Detect which cell encompasses the target text, then output its [x, y] center coordinate. 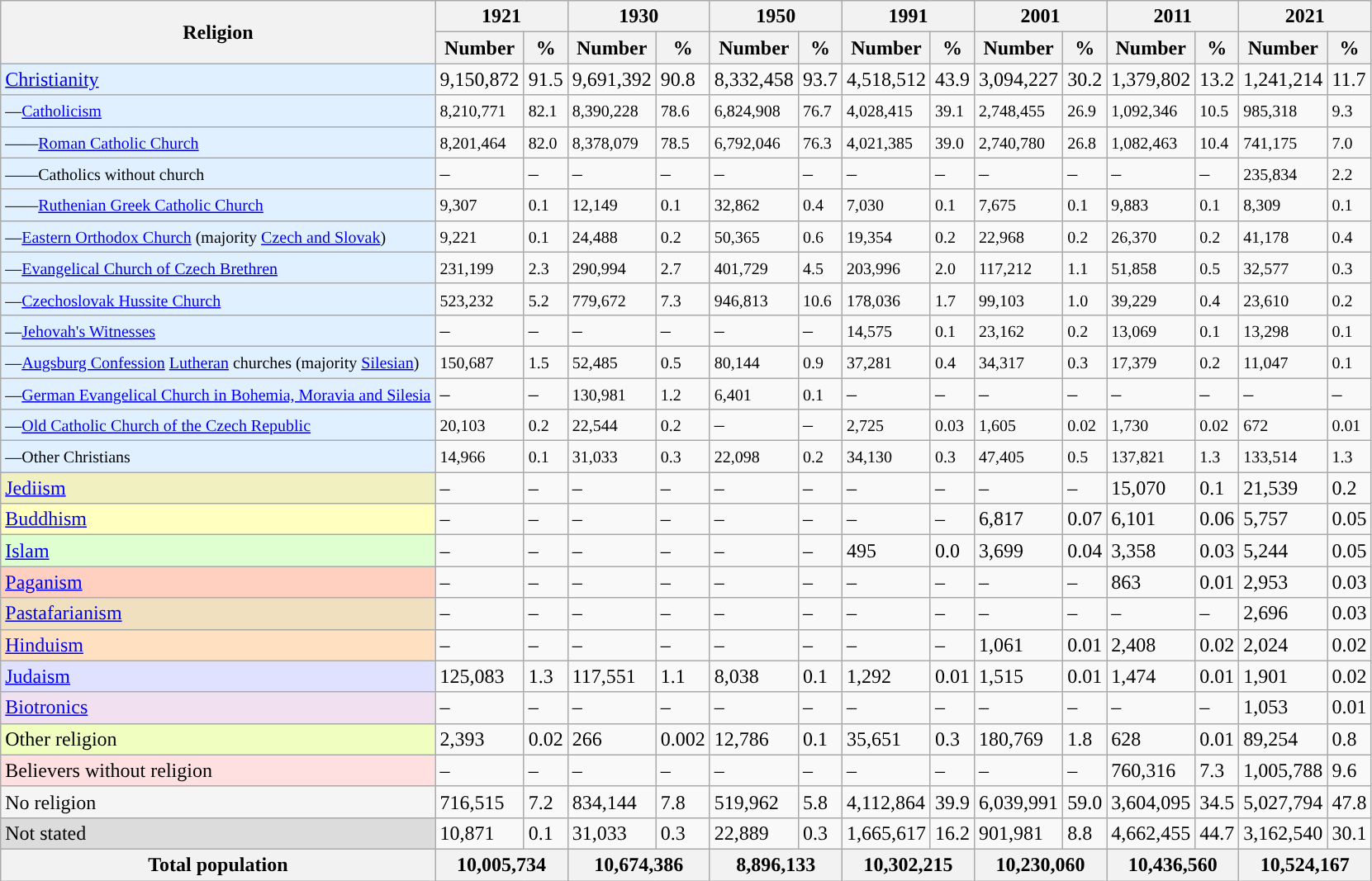
6,401 [753, 394]
9,221 [479, 236]
1,605 [1019, 425]
59.0 [1085, 802]
4,112,864 [885, 802]
Religion [218, 32]
34,130 [885, 457]
4,662,455 [1151, 833]
9,691,392 [611, 79]
37,281 [885, 362]
1930 [639, 17]
82.1 [545, 111]
22,968 [1019, 236]
Buddhism [218, 519]
716,515 [479, 802]
2,748,455 [1019, 111]
231,199 [479, 268]
32,862 [753, 205]
1,061 [1019, 645]
14,966 [479, 457]
834,144 [611, 802]
26.8 [1085, 142]
2,953 [1284, 582]
Other religion [218, 739]
5,757 [1284, 519]
0.06 [1218, 519]
137,821 [1151, 457]
180,769 [1019, 739]
2,408 [1151, 645]
1,053 [1284, 708]
15,070 [1151, 488]
290,994 [611, 268]
1.7 [952, 299]
401,729 [753, 268]
——Catholics without church [218, 173]
—Czechoslovak Hussite Church [218, 299]
11.7 [1350, 79]
1,241,214 [1284, 79]
82.0 [545, 142]
519,962 [753, 802]
8,378,079 [611, 142]
0.9 [819, 362]
117,551 [611, 676]
90.8 [682, 79]
235,834 [1284, 173]
672 [1284, 425]
—Catholicism [218, 111]
10,871 [479, 833]
2,024 [1284, 645]
6,101 [1151, 519]
2021 [1305, 17]
1.8 [1085, 739]
39,229 [1151, 299]
1,901 [1284, 676]
901,981 [1019, 833]
1921 [501, 17]
3,604,095 [1151, 802]
20,103 [479, 425]
11,047 [1284, 362]
Hinduism [218, 645]
1.5 [545, 362]
26,370 [1151, 236]
12,149 [611, 205]
50,365 [753, 236]
2,740,780 [1019, 142]
2.3 [545, 268]
3,699 [1019, 551]
9.6 [1350, 770]
21,539 [1284, 488]
8,210,771 [479, 111]
93.7 [819, 79]
51,858 [1151, 268]
985,318 [1284, 111]
Christianity [218, 79]
99,103 [1019, 299]
Pastafarianism [218, 613]
43.9 [952, 79]
Not stated [218, 833]
91.5 [545, 79]
—Eastern Orthodox Church (majority Czech and Slovak) [218, 236]
9,307 [479, 205]
8.8 [1085, 833]
10,674,386 [639, 864]
133,514 [1284, 457]
10,230,060 [1041, 864]
24,488 [611, 236]
—Evangelical Church of Czech Brethren [218, 268]
8,332,458 [753, 79]
495 [885, 551]
8,038 [753, 676]
76.7 [819, 111]
1,092,346 [1151, 111]
34.5 [1218, 802]
47,405 [1019, 457]
22,889 [753, 833]
17,379 [1151, 362]
8,390,228 [611, 111]
12,786 [753, 739]
30.1 [1350, 833]
0.07 [1085, 519]
41,178 [1284, 236]
23,162 [1019, 330]
78.6 [682, 111]
203,996 [885, 268]
32,577 [1284, 268]
22,098 [753, 457]
39.1 [952, 111]
2.0 [952, 268]
760,316 [1151, 770]
Jediism [218, 488]
10,524,167 [1305, 864]
16.2 [952, 833]
Judaism [218, 676]
150,687 [479, 362]
—Old Catholic Church of the Czech Republic [218, 425]
3,094,227 [1019, 79]
9.3 [1350, 111]
——Roman Catholic Church [218, 142]
5,244 [1284, 551]
23,610 [1284, 299]
—Other Christians [218, 457]
0.0 [952, 551]
628 [1151, 739]
117,212 [1019, 268]
779,672 [611, 299]
44.7 [1218, 833]
10.5 [1218, 111]
76.3 [819, 142]
7.0 [1350, 142]
2,725 [885, 425]
8,309 [1284, 205]
130,981 [611, 394]
—Jehovah's Witnesses [218, 330]
7.8 [682, 802]
3,162,540 [1284, 833]
1.0 [1085, 299]
52,485 [611, 362]
10.6 [819, 299]
5.2 [545, 299]
1.2 [682, 394]
—German Evangelical Church in Bohemia, Moravia and Silesia [218, 394]
2.7 [682, 268]
13,298 [1284, 330]
0.6 [819, 236]
10,302,215 [908, 864]
13,069 [1151, 330]
78.5 [682, 142]
Total population [218, 864]
4,021,385 [885, 142]
13.2 [1218, 79]
2001 [1041, 17]
863 [1151, 582]
9,150,872 [479, 79]
125,083 [479, 676]
8,201,464 [479, 142]
5.8 [819, 802]
30.2 [1085, 79]
14,575 [885, 330]
6,792,046 [753, 142]
47.8 [1350, 802]
39.9 [952, 802]
1,082,463 [1151, 142]
1,515 [1019, 676]
0.8 [1350, 739]
178,036 [885, 299]
——Ruthenian Greek Catholic Church [218, 205]
6,824,908 [753, 111]
39.0 [952, 142]
Biotronics [218, 708]
5,027,794 [1284, 802]
26.9 [1085, 111]
No religion [218, 802]
1950 [776, 17]
Islam [218, 551]
—Augsburg Confession Lutheran churches (majority Silesian) [218, 362]
4.5 [819, 268]
1,379,802 [1151, 79]
7,675 [1019, 205]
35,651 [885, 739]
7,030 [885, 205]
7.2 [545, 802]
10.4 [1218, 142]
9,883 [1151, 205]
10,005,734 [501, 864]
8,896,133 [776, 864]
0.002 [682, 739]
Believers without religion [218, 770]
Paganism [218, 582]
19,354 [885, 236]
523,232 [479, 299]
6,817 [1019, 519]
1,474 [1151, 676]
0.04 [1085, 551]
22,544 [611, 425]
946,813 [753, 299]
34,317 [1019, 362]
1,665,617 [885, 833]
6,039,991 [1019, 802]
2.2 [1350, 173]
741,175 [1284, 142]
10,436,560 [1173, 864]
4,518,512 [885, 79]
1,292 [885, 676]
1,730 [1151, 425]
80,144 [753, 362]
4,028,415 [885, 111]
89,254 [1284, 739]
1991 [908, 17]
2011 [1173, 17]
1,005,788 [1284, 770]
2,696 [1284, 613]
266 [611, 739]
3,358 [1151, 551]
2,393 [479, 739]
